Determine the (x, y) coordinate at the center of the cell enclosing the given text.  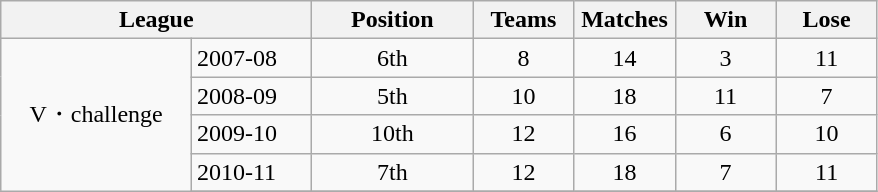
16 (624, 134)
Position (392, 20)
V・challenge (96, 115)
10th (392, 134)
2007-08 (251, 58)
2008-09 (251, 96)
League (156, 20)
Win (726, 20)
6th (392, 58)
Teams (524, 20)
3 (726, 58)
Matches (624, 20)
14 (624, 58)
2010-11 (251, 172)
Lose (826, 20)
5th (392, 96)
2009-10 (251, 134)
7th (392, 172)
6 (726, 134)
8 (524, 58)
